Pinpoint the cell where the given text exists, returning its [X, Y] midpoint coordinate. 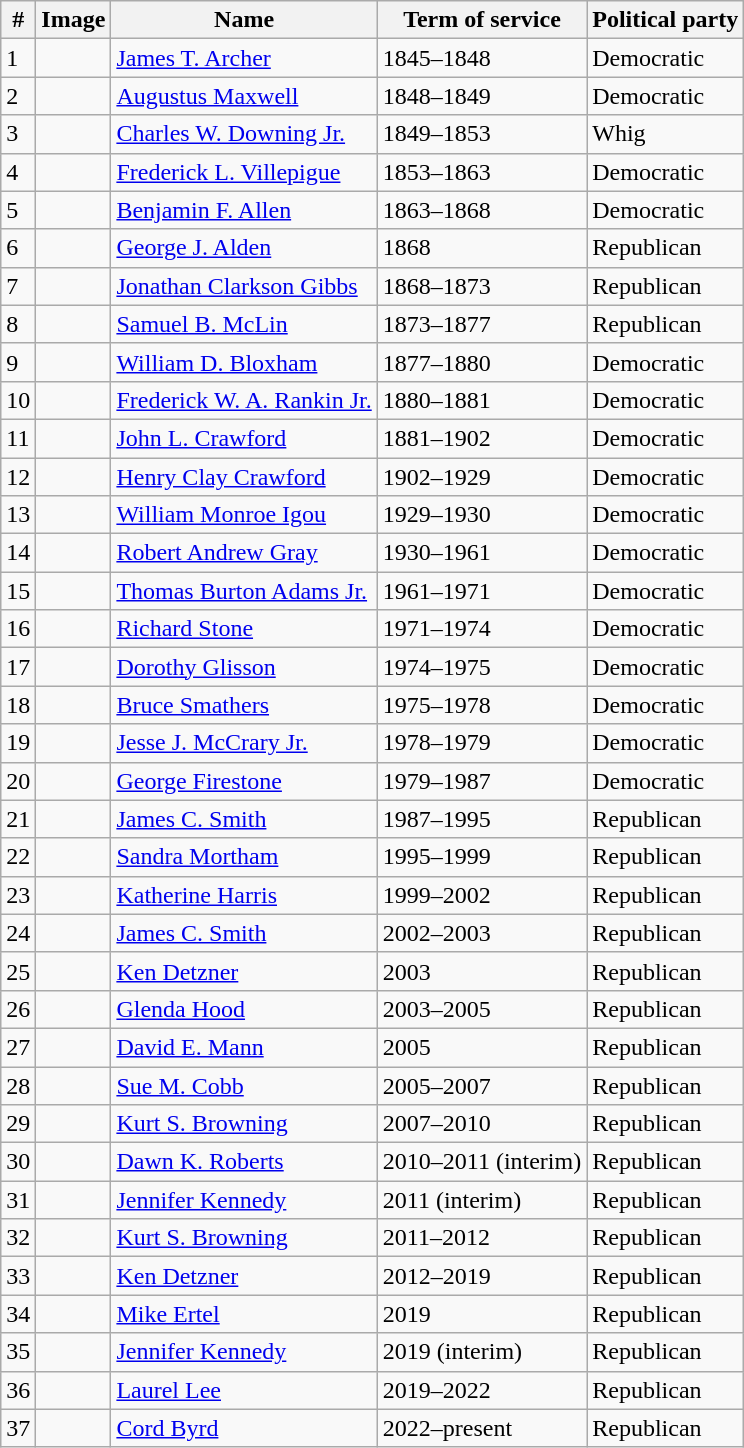
1930–1961 [482, 553]
19 [18, 743]
3 [18, 134]
2 [18, 96]
1961–1971 [482, 591]
18 [18, 705]
1877–1880 [482, 362]
Frederick L. Villepigue [244, 172]
29 [18, 1124]
Political party [666, 20]
1848–1849 [482, 96]
2019 (interim) [482, 1352]
Charles W. Downing Jr. [244, 134]
34 [18, 1314]
5 [18, 210]
Richard Stone [244, 629]
Laurel Lee [244, 1390]
1978–1979 [482, 743]
Henry Clay Crawford [244, 477]
1987–1995 [482, 819]
2005–2007 [482, 1085]
1868–1873 [482, 286]
Bruce Smathers [244, 705]
10 [18, 400]
George Firestone [244, 781]
1971–1974 [482, 629]
2002–2003 [482, 933]
Benjamin F. Allen [244, 210]
22 [18, 857]
36 [18, 1390]
4 [18, 172]
1863–1868 [482, 210]
1975–1978 [482, 705]
1853–1863 [482, 172]
Glenda Hood [244, 1009]
Katherine Harris [244, 895]
Jesse J. McCrary Jr. [244, 743]
2022–present [482, 1428]
Sue M. Cobb [244, 1085]
37 [18, 1428]
28 [18, 1085]
1902–1929 [482, 477]
Name [244, 20]
2012–2019 [482, 1276]
Mike Ertel [244, 1314]
John L. Crawford [244, 438]
1974–1975 [482, 667]
27 [18, 1047]
12 [18, 477]
30 [18, 1162]
24 [18, 933]
1873–1877 [482, 324]
2007–2010 [482, 1124]
2019 [482, 1314]
1995–1999 [482, 857]
William D. Bloxham [244, 362]
1 [18, 58]
1979–1987 [482, 781]
# [18, 20]
Robert Andrew Gray [244, 553]
Cord Byrd [244, 1428]
Jonathan Clarkson Gibbs [244, 286]
William Monroe Igou [244, 515]
David E. Mann [244, 1047]
2019–2022 [482, 1390]
1845–1848 [482, 58]
2011 (interim) [482, 1200]
6 [18, 248]
Samuel B. McLin [244, 324]
21 [18, 819]
14 [18, 553]
1999–2002 [482, 895]
32 [18, 1238]
13 [18, 515]
31 [18, 1200]
7 [18, 286]
Augustus Maxwell [244, 96]
Thomas Burton Adams Jr. [244, 591]
Term of service [482, 20]
Whig [666, 134]
35 [18, 1352]
15 [18, 591]
Frederick W. A. Rankin Jr. [244, 400]
2003–2005 [482, 1009]
23 [18, 895]
9 [18, 362]
33 [18, 1276]
11 [18, 438]
20 [18, 781]
Sandra Mortham [244, 857]
1929–1930 [482, 515]
25 [18, 971]
2010–2011 (interim) [482, 1162]
George J. Alden [244, 248]
26 [18, 1009]
James T. Archer [244, 58]
2003 [482, 971]
2011–2012 [482, 1238]
1880–1881 [482, 400]
2005 [482, 1047]
Dorothy Glisson [244, 667]
1849–1853 [482, 134]
1868 [482, 248]
16 [18, 629]
8 [18, 324]
17 [18, 667]
Image [74, 20]
1881–1902 [482, 438]
Dawn K. Roberts [244, 1162]
